From the cell containing the given text, extract its center point as (X, Y) coordinate. 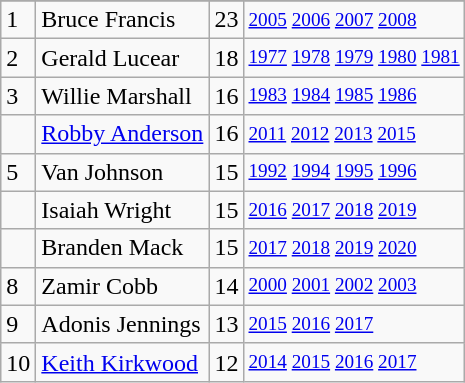
5 (18, 172)
2 (18, 58)
13 (226, 324)
2017 2018 2019 2020 (354, 248)
Adonis Jennings (122, 324)
14 (226, 286)
12 (226, 362)
3 (18, 96)
23 (226, 20)
18 (226, 58)
Gerald Lucear (122, 58)
Bruce Francis (122, 20)
2014 2015 2016 2017 (354, 362)
2016 2017 2018 2019 (354, 210)
1977 1978 1979 1980 1981 (354, 58)
10 (18, 362)
Isaiah Wright (122, 210)
2000 2001 2002 2003 (354, 286)
Van Johnson (122, 172)
Keith Kirkwood (122, 362)
1992 1994 1995 1996 (354, 172)
1 (18, 20)
Branden Mack (122, 248)
1983 1984 1985 1986 (354, 96)
Robby Anderson (122, 134)
2005 2006 2007 2008 (354, 20)
Willie Marshall (122, 96)
2015 2016 2017 (354, 324)
Zamir Cobb (122, 286)
2011 2012 2013 2015 (354, 134)
8 (18, 286)
9 (18, 324)
